Determine the (x, y) coordinate at the center of the cell enclosing the given text.  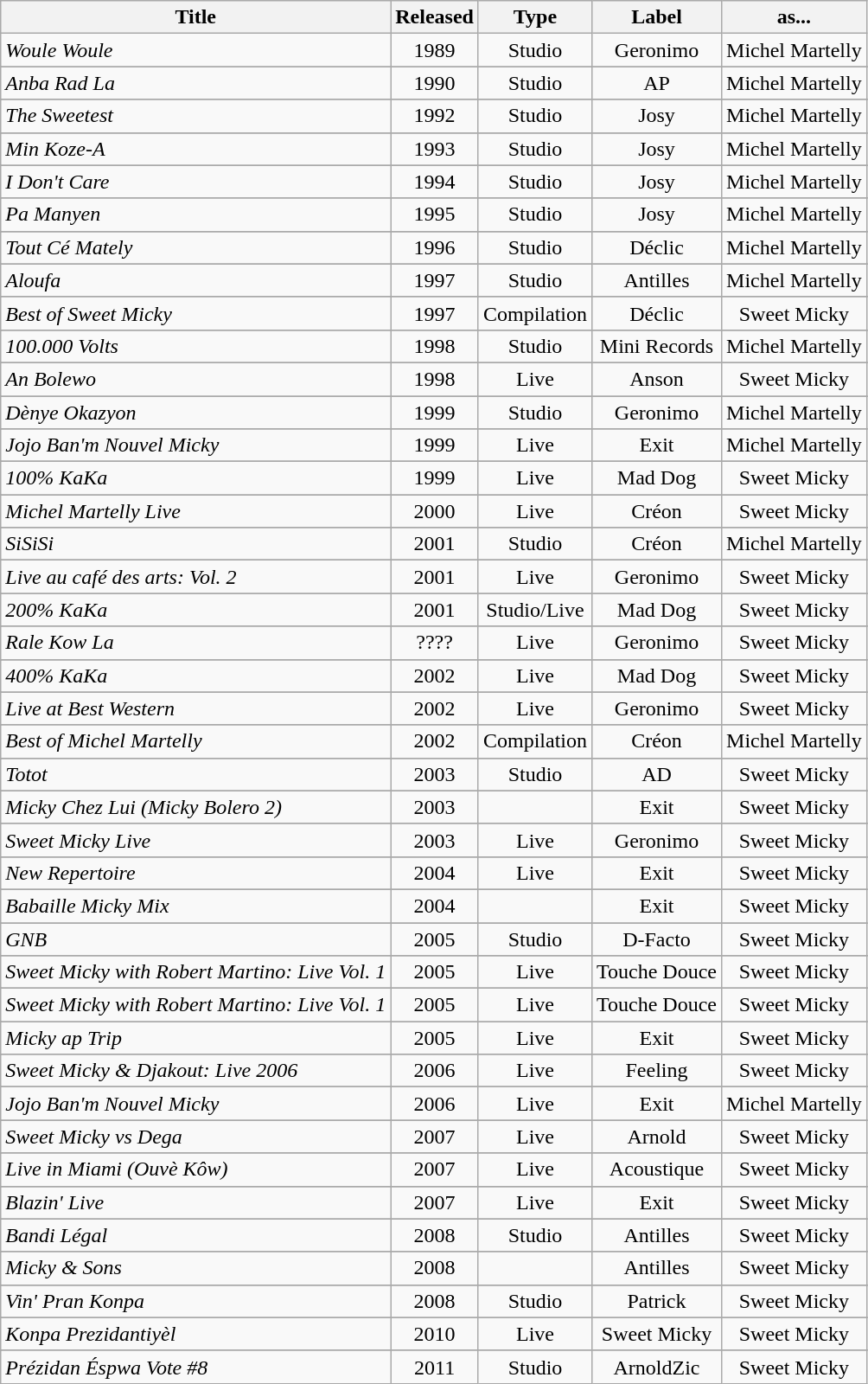
Feeling (657, 1071)
AD (657, 774)
Mini Records (657, 346)
2010 (435, 1334)
100% KaKa (195, 478)
1990 (435, 83)
Anba Rad La (195, 83)
Best of Michel Martelly (195, 741)
Anson (657, 379)
100.000 Volts (195, 346)
Live au café des arts: Vol. 2 (195, 577)
1993 (435, 149)
1994 (435, 182)
Min Koze-A (195, 149)
Label (657, 17)
Best of Sweet Micky (195, 313)
Micky & Sons (195, 1268)
Totot (195, 774)
Arnold (657, 1137)
Pa Manyen (195, 215)
Sweet Micky vs Dega (195, 1137)
???? (435, 643)
New Repertoire (195, 873)
Released (435, 17)
Blazin' Live (195, 1202)
Patrick (657, 1301)
1992 (435, 116)
400% KaKa (195, 676)
1989 (435, 50)
Aloufa (195, 280)
Vin' Pran Konpa (195, 1301)
Title (195, 17)
1996 (435, 247)
SiSiSi (195, 544)
The Sweetest (195, 116)
Woule Woule (195, 50)
Konpa Prezidantiyèl (195, 1334)
Sweet Micky Live (195, 840)
Tout Cé Mately (195, 247)
D-Facto (657, 939)
Micky Chez Lui (Micky Bolero 2) (195, 807)
AP (657, 83)
Type (534, 17)
Rale Kow La (195, 643)
Dènye Okazyon (195, 413)
200% KaKa (195, 610)
1995 (435, 215)
Acoustique (657, 1169)
Micky ap Trip (195, 1038)
as... (795, 17)
I Don't Care (195, 182)
Sweet Micky & Djakout: Live 2006 (195, 1071)
2011 (435, 1367)
Live at Best Western (195, 708)
An Bolewo (195, 379)
Bandi Légal (195, 1235)
Live in Miami (Ouvè Kôw) (195, 1169)
Michel Martelly Live (195, 511)
Babaille Micky Mix (195, 906)
ArnoldZic (657, 1367)
2000 (435, 511)
Prézidan Éspwa Vote #8 (195, 1367)
GNB (195, 939)
Studio/Live (534, 610)
